Determine the [X, Y] coordinate at the center of the cell enclosing the given text.  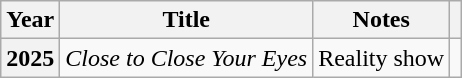
Title [186, 20]
Close to Close Your Eyes [186, 58]
2025 [30, 58]
Notes [382, 20]
Year [30, 20]
Reality show [382, 58]
